Determine the (x, y) coordinate at the center of the cell enclosing the given text.  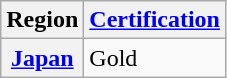
Japan (42, 58)
Region (42, 20)
Certification (155, 20)
Gold (155, 58)
